Output the (X, Y) coordinate of the center of the cell containing the given text.  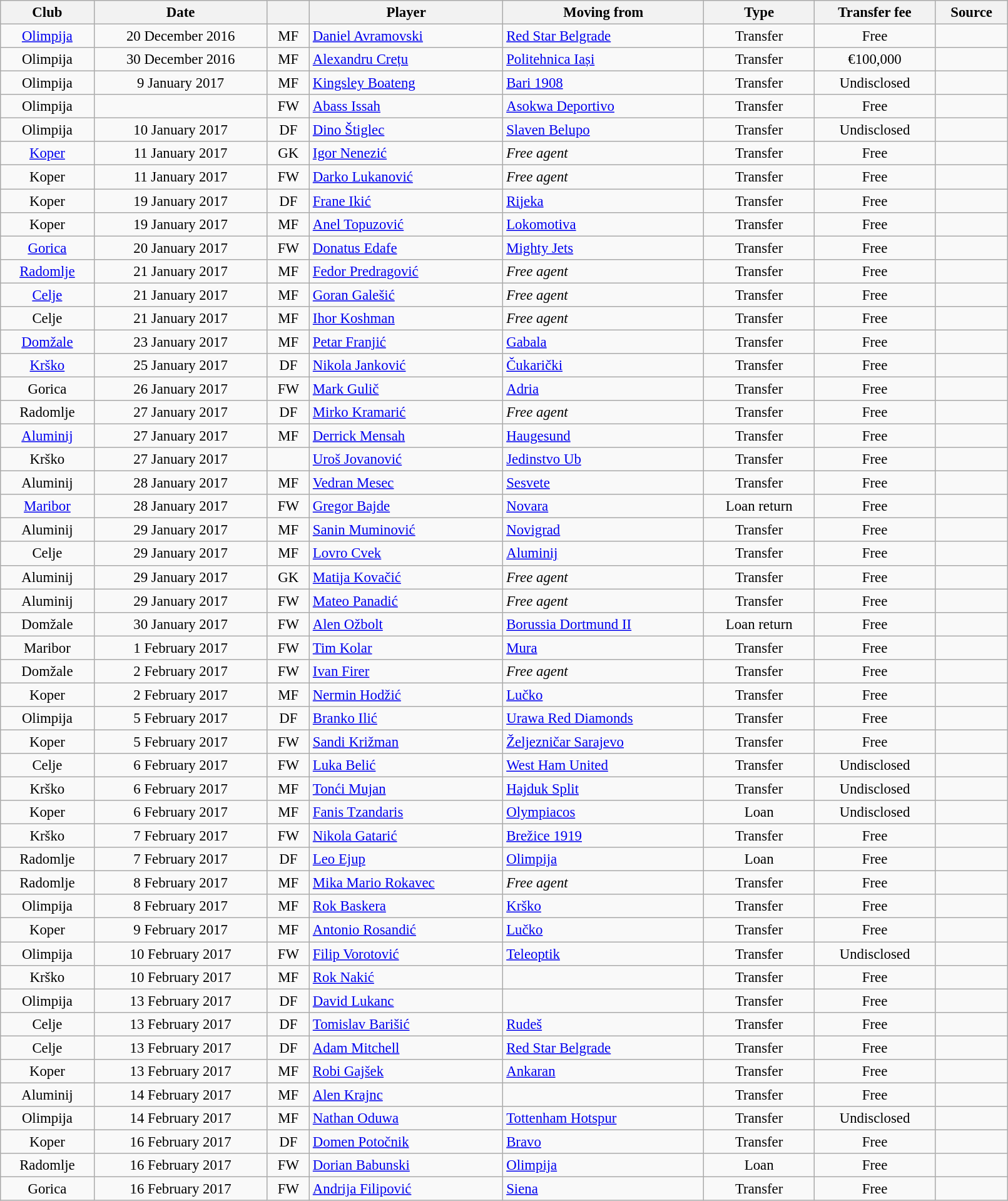
Abass Issah (407, 106)
Darko Lukanović (407, 177)
Vedran Mesec (407, 483)
Tim Kolar (407, 648)
30 January 2017 (180, 624)
Siena (603, 1189)
Mark Gulič (407, 389)
Politehnica Iași (603, 59)
Jedinstvo Ub (603, 459)
Ankaran (603, 1071)
Fedor Predragović (407, 271)
Alexandru Crețu (407, 59)
Tonći Mujan (407, 789)
Luka Belić (407, 765)
Sesvete (603, 483)
Nikola Gatarić (407, 836)
Kingsley Boateng (407, 83)
Anel Topuzović (407, 224)
Rudeš (603, 1024)
Novara (603, 506)
Branko Ilić (407, 718)
David Lukanc (407, 1001)
Gregor Bajde (407, 506)
Čukarički (603, 365)
Nermin Hodžić (407, 695)
Mura (603, 648)
Nikola Janković (407, 365)
Gabala (603, 342)
Haugesund (603, 436)
Rok Nakić (407, 977)
Source (971, 13)
Mateo Panadić (407, 601)
23 January 2017 (180, 342)
Olympiacos (603, 812)
Derrick Mensah (407, 436)
Igor Nenezić (407, 153)
20 January 2017 (180, 248)
Rijeka (603, 201)
Daniel Avramovski (407, 36)
Borussia Dortmund II (603, 624)
Mighty Jets (603, 248)
Antonio Rosandić (407, 930)
Donatus Edafe (407, 248)
€100,000 (875, 59)
Domen Potočnik (407, 1142)
Adria (603, 389)
Sandi Križman (407, 742)
Ihor Koshman (407, 319)
Slaven Belupo (603, 130)
Andrija Filipović (407, 1189)
Club (48, 13)
26 January 2017 (180, 389)
Filip Vorotović (407, 954)
1 February 2017 (180, 648)
Bari 1908 (603, 83)
Nathan Oduwa (407, 1118)
Tottenham Hotspur (603, 1118)
Tomislav Barišić (407, 1024)
Teleoptik (603, 954)
Fanis Tzandaris (407, 812)
Robi Gajšek (407, 1071)
20 December 2016 (180, 36)
Lovro Cvek (407, 554)
Brežice 1919 (603, 836)
Hajduk Split (603, 789)
Bravo (603, 1142)
Dorian Babunski (407, 1165)
West Ham United (603, 765)
Sanin Muminović (407, 530)
9 February 2017 (180, 930)
Uroš Jovanović (407, 459)
Petar Franjić (407, 342)
Leo Ejup (407, 859)
30 December 2016 (180, 59)
Željezničar Sarajevo (603, 742)
Mika Mario Rokavec (407, 883)
Novigrad (603, 530)
Frane Ikić (407, 201)
Player (407, 13)
Type (760, 13)
Dino Štiglec (407, 130)
Rok Baskera (407, 907)
Date (180, 13)
Moving from (603, 13)
Urawa Red Diamonds (603, 718)
Transfer fee (875, 13)
Alen Ožbolt (407, 624)
9 January 2017 (180, 83)
Asokwa Deportivo (603, 106)
Mirko Kramarić (407, 412)
Matija Kovačić (407, 577)
Adam Mitchell (407, 1048)
Ivan Firer (407, 672)
Alen Krajnc (407, 1095)
25 January 2017 (180, 365)
Lokomotiva (603, 224)
10 January 2017 (180, 130)
Goran Galešić (407, 295)
